Search for the cell housing the specified text and yield its [x, y] center coordinate. 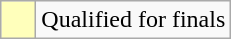
Qualified for finals [134, 20]
